Find where the given text appears and provide that cell's center as [x, y] coordinate. 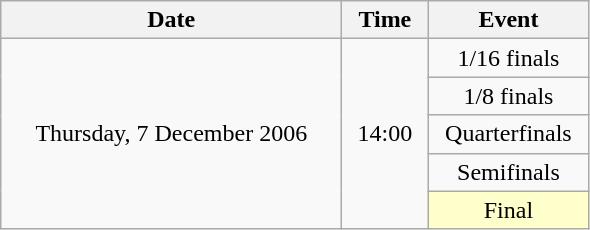
Semifinals [508, 172]
1/8 finals [508, 96]
Event [508, 20]
Time [385, 20]
1/16 finals [508, 58]
Final [508, 210]
Date [172, 20]
Quarterfinals [508, 134]
14:00 [385, 134]
Thursday, 7 December 2006 [172, 134]
